Output the (X, Y) coordinate of the center of the cell containing the given text.  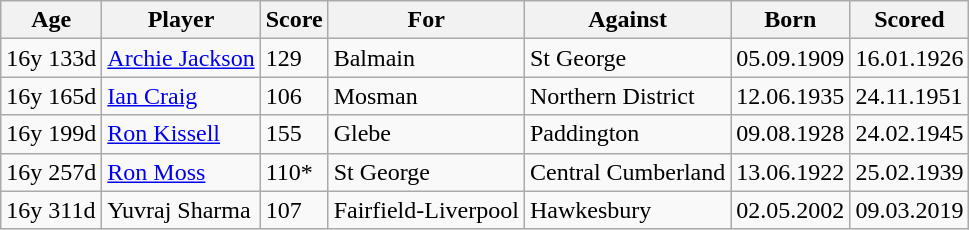
Born (790, 20)
16.01.1926 (910, 58)
Northern District (627, 96)
16y 311d (52, 210)
Age (52, 20)
16y 257d (52, 172)
Paddington (627, 134)
05.09.1909 (790, 58)
Hawkesbury (627, 210)
16y 199d (52, 134)
For (426, 20)
Ron Kissell (181, 134)
24.11.1951 (910, 96)
Yuvraj Sharma (181, 210)
09.03.2019 (910, 210)
Mosman (426, 96)
Ian Craig (181, 96)
13.06.1922 (790, 172)
Score (294, 20)
106 (294, 96)
Balmain (426, 58)
16y 133d (52, 58)
Fairfield-Liverpool (426, 210)
25.02.1939 (910, 172)
Against (627, 20)
24.02.1945 (910, 134)
Central Cumberland (627, 172)
16y 165d (52, 96)
Glebe (426, 134)
Player (181, 20)
107 (294, 210)
12.06.1935 (790, 96)
Archie Jackson (181, 58)
Scored (910, 20)
02.05.2002 (790, 210)
129 (294, 58)
110* (294, 172)
Ron Moss (181, 172)
09.08.1928 (790, 134)
155 (294, 134)
